Extract the (X, Y) coordinate from the center of the cell holding the provided text.  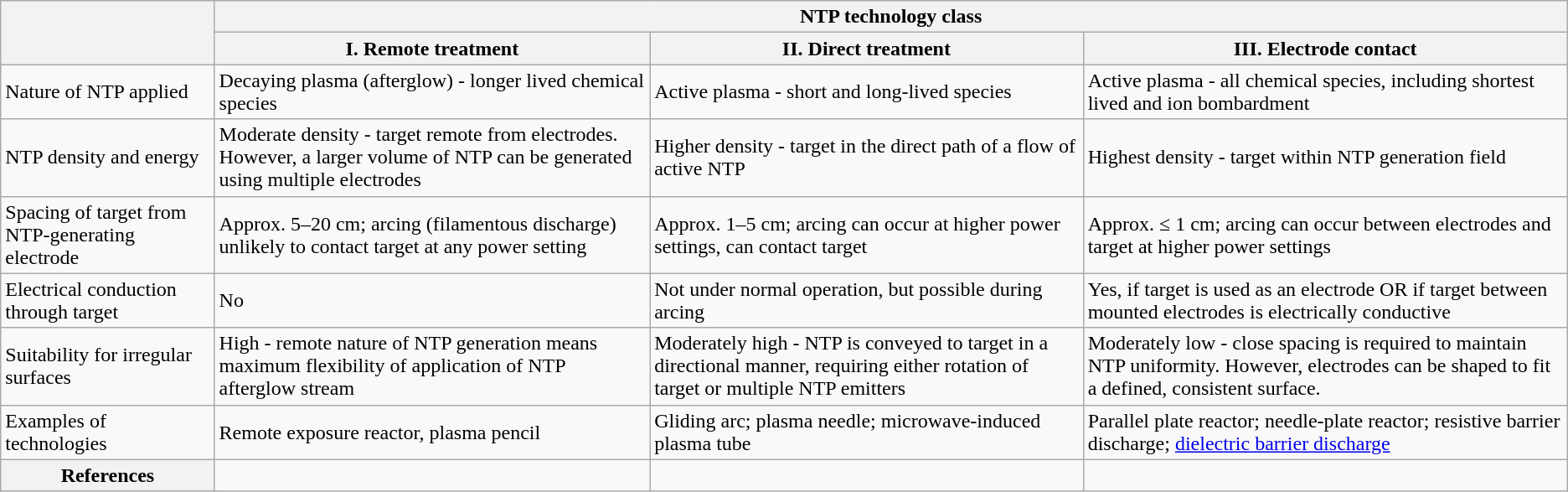
Moderately high - NTP is conveyed to target in a directional manner, requiring either rotation of target or multiple NTP emitters (867, 366)
Not under normal operation, but possible during arcing (867, 300)
Parallel plate reactor; needle-plate reactor; resistive barrier discharge; dielectric barrier discharge (1325, 432)
Higher density - target in the direct path of a flow of active NTP (867, 158)
Approx. 1–5 cm; arcing can occur at higher power settings, can contact target (867, 235)
Active plasma - short and long-lived species (867, 92)
Examples of technologies (107, 432)
Decaying plasma (afterglow) - longer lived chemical species (432, 92)
References (107, 475)
Spacing of target from NTP-generating electrode (107, 235)
NTP density and energy (107, 158)
Nature of NTP applied (107, 92)
Approx. 5–20 cm; arcing (filamentous discharge) unlikely to contact target at any power setting (432, 235)
I. Remote treatment (432, 49)
Suitability for irregular surfaces (107, 366)
Highest density - target within NTP generation field (1325, 158)
Active plasma - all chemical species, including shortest lived and ion bombardment (1325, 92)
Moderately low - close spacing is required to maintain NTP uniformity. However, electrodes can be shaped to fit a defined, consistent surface. (1325, 366)
Yes, if target is used as an electrode OR if target between mounted electrodes is electrically conductive (1325, 300)
III. Electrode contact (1325, 49)
Approx. ≤ 1 cm; arcing can occur between electrodes and target at higher power settings (1325, 235)
II. Direct treatment (867, 49)
Gliding arc; plasma needle; microwave-induced plasma tube (867, 432)
NTP technology class (891, 17)
Electrical conduction through target (107, 300)
No (432, 300)
Moderate density - target remote from electrodes. However, a larger volume of NTP can be generated using multiple electrodes (432, 158)
High - remote nature of NTP generation means maximum flexibility of application of NTP afterglow stream (432, 366)
Remote exposure reactor, plasma pencil (432, 432)
